Detect which cell encompasses the target text, then output its [X, Y] center coordinate. 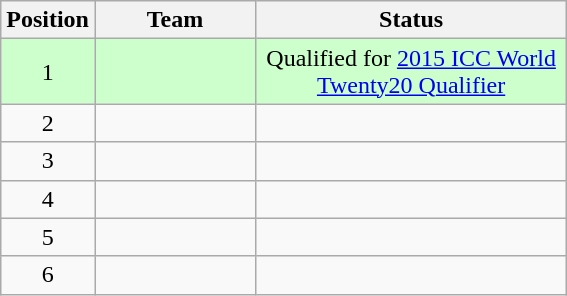
Team [174, 20]
Position [48, 20]
6 [48, 275]
2 [48, 123]
4 [48, 199]
3 [48, 161]
5 [48, 237]
1 [48, 72]
Qualified for 2015 ICC World Twenty20 Qualifier [412, 72]
Status [412, 20]
